Return the (X, Y) coordinate for the center point of the cell that contains the specified text.  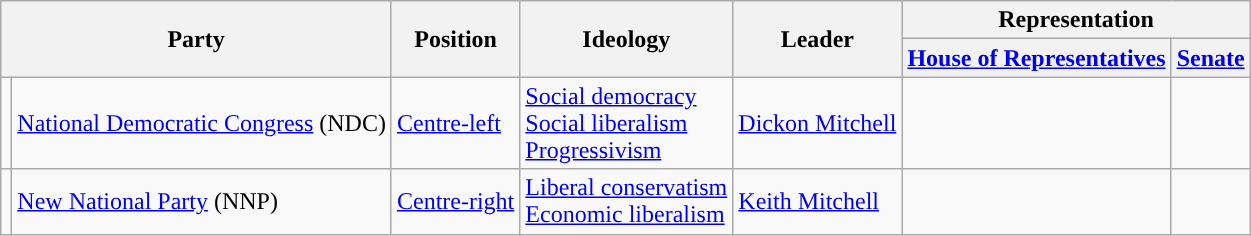
National Democratic Congress (NDC) (202, 123)
Leader (818, 39)
Keith Mitchell (818, 202)
Liberal conservatismEconomic liberalism (626, 202)
Senate (1210, 58)
Centre-left (455, 123)
New National Party (NNP) (202, 202)
Party (196, 39)
Ideology (626, 39)
Centre-right (455, 202)
Position (455, 39)
House of Representatives (1036, 58)
Social democracySocial liberalismProgressivism (626, 123)
Dickon Mitchell (818, 123)
Representation (1076, 20)
